Detect which cell encompasses the target text, then output its (x, y) center coordinate. 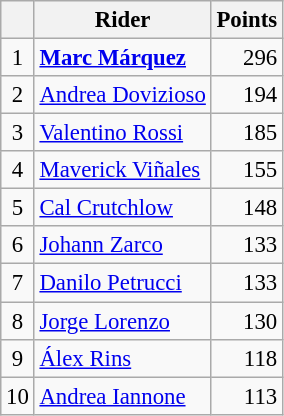
8 (18, 321)
Rider (122, 20)
9 (18, 358)
Valentino Rossi (122, 133)
7 (18, 283)
Cal Crutchlow (122, 208)
Jorge Lorenzo (122, 321)
148 (246, 208)
4 (18, 170)
Marc Márquez (122, 58)
194 (246, 95)
Álex Rins (122, 358)
296 (246, 58)
Maverick Viñales (122, 170)
113 (246, 396)
5 (18, 208)
3 (18, 133)
1 (18, 58)
2 (18, 95)
118 (246, 358)
155 (246, 170)
Andrea Iannone (122, 396)
6 (18, 245)
185 (246, 133)
Points (246, 20)
10 (18, 396)
130 (246, 321)
Johann Zarco (122, 245)
Danilo Petrucci (122, 283)
Andrea Dovizioso (122, 95)
